Search for the cell housing the specified text and yield its [X, Y] center coordinate. 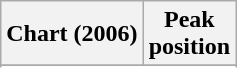
Peakposition [189, 34]
Chart (2006) [72, 34]
